Detect which cell encompasses the target text, then output its [x, y] center coordinate. 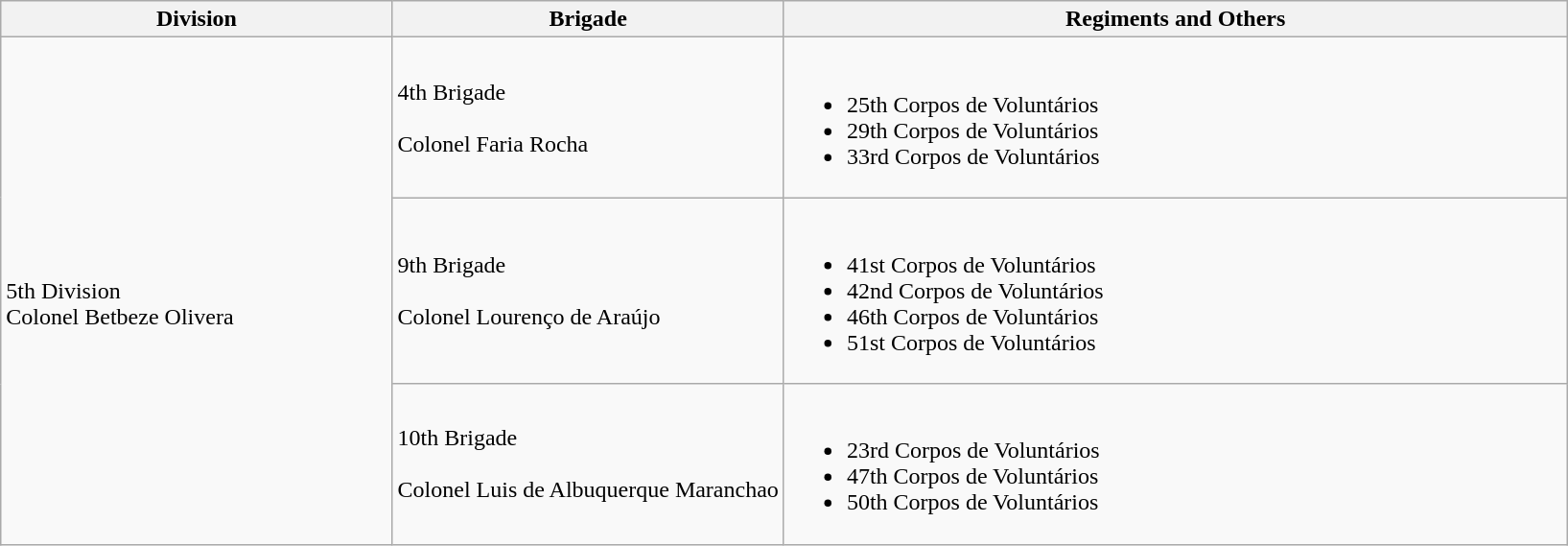
25th Corpos de Voluntários29th Corpos de Voluntários33rd Corpos de Voluntários [1176, 117]
10th Brigade Colonel Luis de Albuquerque Maranchao [588, 464]
Division [197, 19]
4th Brigade Colonel Faria Rocha [588, 117]
Regiments and Others [1176, 19]
Brigade [588, 19]
5th Division Colonel Betbeze Olivera [197, 291]
23rd Corpos de Voluntários47th Corpos de Voluntários50th Corpos de Voluntários [1176, 464]
41st Corpos de Voluntários42nd Corpos de Voluntários46th Corpos de Voluntários51st Corpos de Voluntários [1176, 291]
9th Brigade Colonel Lourenço de Araújo [588, 291]
